Capture the cell that displays the provided text and extract its [X, Y] central coordinate. 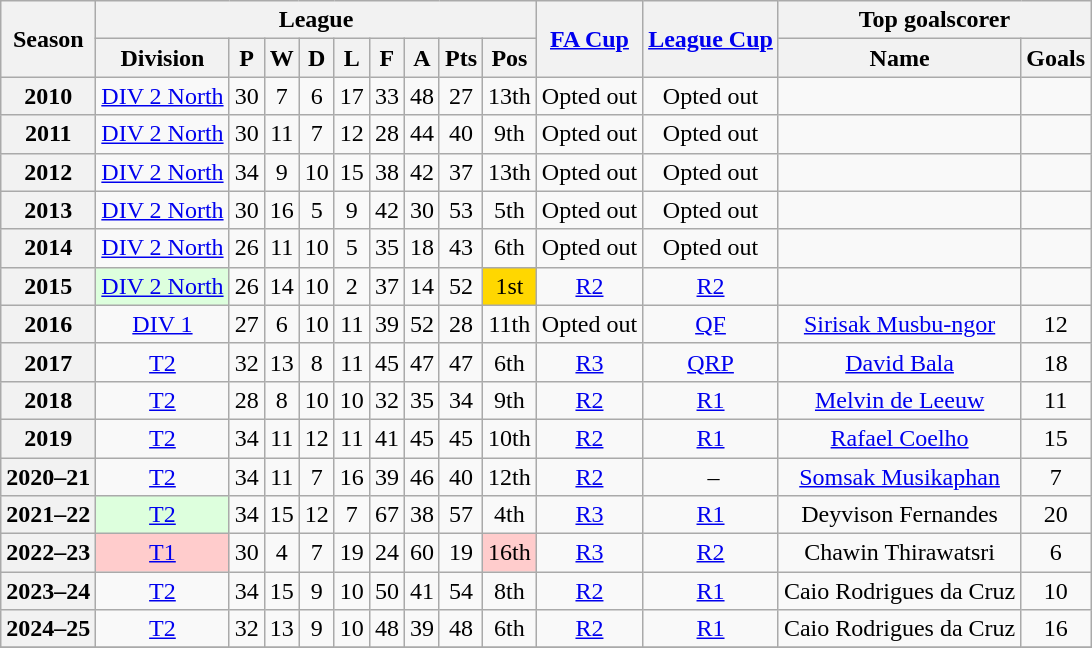
2018 [48, 400]
2016 [48, 324]
54 [460, 591]
Division [162, 58]
Chawin Thirawatsri [899, 553]
F [386, 58]
2022–23 [48, 553]
2 [352, 286]
2013 [48, 210]
57 [460, 515]
2023–24 [48, 591]
League [316, 20]
W [282, 58]
2020–21 [48, 477]
L [352, 58]
P [246, 58]
67 [386, 515]
Melvin de Leeuw [899, 400]
8th [510, 591]
League Cup [711, 39]
QRP [711, 362]
17 [352, 96]
44 [422, 134]
20 [1056, 515]
Pos [510, 58]
– [711, 477]
1st [510, 286]
Sirisak Musbu-ngor [899, 324]
T1 [162, 553]
DIV 1 [162, 324]
50 [386, 591]
12th [510, 477]
10th [510, 438]
Pts [460, 58]
53 [460, 210]
2021–22 [48, 515]
Somsak Musikaphan [899, 477]
Name [899, 58]
Top goalscorer [934, 20]
A [422, 58]
60 [422, 553]
2024–25 [48, 629]
46 [422, 477]
24 [386, 553]
Deyvison Fernandes [899, 515]
16th [510, 553]
2012 [48, 172]
11th [510, 324]
43 [460, 248]
FA Cup [589, 39]
2015 [48, 286]
Goals [1056, 58]
2010 [48, 96]
33 [386, 96]
2014 [48, 248]
2011 [48, 134]
QF [711, 324]
4th [510, 515]
Season [48, 39]
D [316, 58]
4 [282, 553]
David Bala [899, 362]
2019 [48, 438]
2017 [48, 362]
Rafael Coelho [899, 438]
5th [510, 210]
